Provide the (x, y) coordinate of the cell's center where the given text is located.  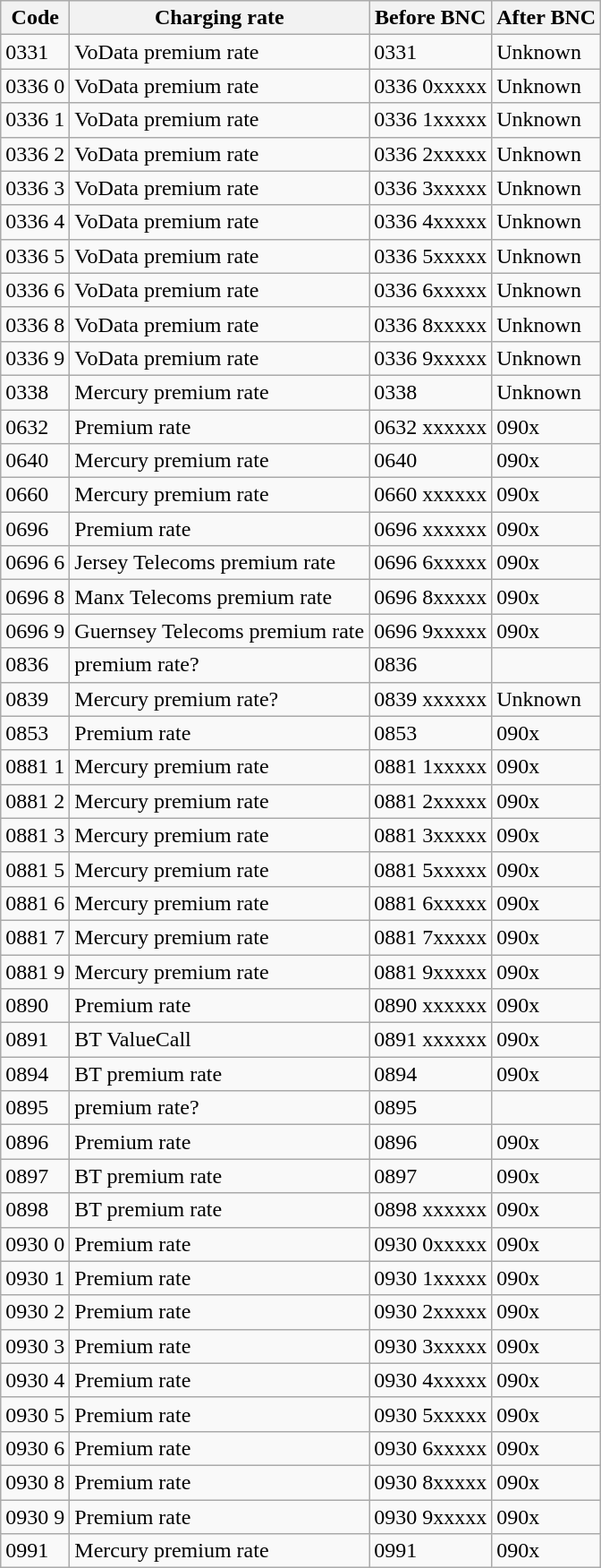
0336 5xxxxx (431, 256)
0930 5xxxxx (431, 1414)
0839 (36, 699)
0660 xxxxxx (431, 495)
0696 6 (36, 563)
0881 6 (36, 903)
0881 7xxxxx (431, 937)
0696 xxxxxx (431, 529)
0881 1xxxxx (431, 767)
0898 (36, 1210)
0336 9xxxxx (431, 358)
0881 7 (36, 937)
0336 4xxxxx (431, 222)
Charging rate (220, 18)
0930 6 (36, 1448)
Guernsey Telecoms premium rate (220, 631)
0930 9 (36, 1517)
0881 3xxxxx (431, 835)
0336 6xxxxx (431, 290)
0881 1 (36, 767)
0930 8xxxxx (431, 1482)
0930 8 (36, 1482)
0696 9xxxxx (431, 631)
0632 (36, 427)
0930 5 (36, 1414)
0881 5xxxxx (431, 869)
0336 0 (36, 86)
Manx Telecoms premium rate (220, 597)
0336 0xxxxx (431, 86)
0881 9xxxxx (431, 971)
0839 xxxxxx (431, 699)
0881 2xxxxx (431, 801)
0660 (36, 495)
0336 1 (36, 120)
0336 9 (36, 358)
Jersey Telecoms premium rate (220, 563)
0930 1 (36, 1278)
0890 (36, 1006)
0696 6xxxxx (431, 563)
After BNC (546, 18)
0881 5 (36, 869)
0930 1xxxxx (431, 1278)
0696 (36, 529)
0891 (36, 1040)
0336 6 (36, 290)
0336 8 (36, 324)
0696 8xxxxx (431, 597)
0930 3xxxxx (431, 1346)
0336 4 (36, 222)
0930 6xxxxx (431, 1448)
BT ValueCall (220, 1040)
0930 4xxxxx (431, 1380)
0881 9 (36, 971)
0881 2 (36, 801)
0696 9 (36, 631)
0930 9xxxxx (431, 1517)
0881 3 (36, 835)
Code (36, 18)
0336 1xxxxx (431, 120)
0336 2 (36, 154)
0336 3 (36, 188)
0890 xxxxxx (431, 1006)
0930 4 (36, 1380)
0930 2xxxxx (431, 1312)
0881 6xxxxx (431, 903)
0336 5 (36, 256)
0336 8xxxxx (431, 324)
0930 2 (36, 1312)
0930 0xxxxx (431, 1244)
0632 xxxxxx (431, 427)
0891 xxxxxx (431, 1040)
0930 0 (36, 1244)
0930 3 (36, 1346)
0898 xxxxxx (431, 1210)
0336 3xxxxx (431, 188)
Before BNC (431, 18)
0696 8 (36, 597)
Mercury premium rate? (220, 699)
0336 2xxxxx (431, 154)
